Capture the cell that displays the provided text and extract its [X, Y] central coordinate. 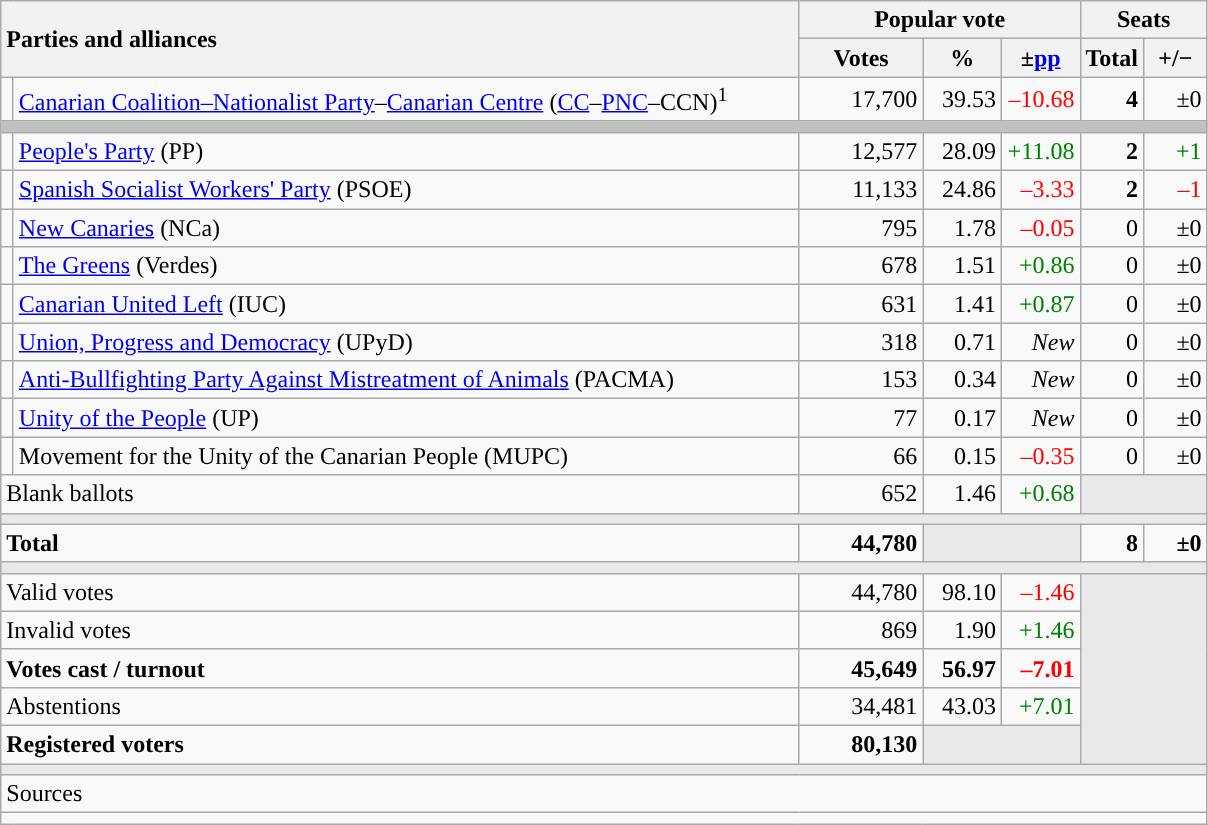
652 [861, 494]
1.41 [962, 304]
+0.68 [1040, 494]
0.17 [962, 418]
±pp [1040, 58]
+/− [1176, 58]
–7.01 [1040, 668]
56.97 [962, 668]
39.53 [962, 100]
Anti-Bullfighting Party Against Mistreatment of Animals (PACMA) [406, 380]
24.86 [962, 190]
Votes [861, 58]
1.46 [962, 494]
153 [861, 380]
New Canaries (NCa) [406, 228]
Seats [1144, 20]
66 [861, 456]
People's Party (PP) [406, 151]
795 [861, 228]
Parties and alliances [400, 39]
318 [861, 342]
–3.33 [1040, 190]
1.78 [962, 228]
77 [861, 418]
80,130 [861, 745]
+0.87 [1040, 304]
+1.46 [1040, 630]
+11.08 [1040, 151]
Blank ballots [400, 494]
34,481 [861, 706]
+7.01 [1040, 706]
–0.35 [1040, 456]
+0.86 [1040, 266]
1.90 [962, 630]
Registered voters [400, 745]
0.15 [962, 456]
Union, Progress and Democracy (UPyD) [406, 342]
631 [861, 304]
1.51 [962, 266]
12,577 [861, 151]
Spanish Socialist Workers' Party (PSOE) [406, 190]
Valid votes [400, 592]
The Greens (Verdes) [406, 266]
–1 [1176, 190]
–10.68 [1040, 100]
43.03 [962, 706]
45,649 [861, 668]
4 [1112, 100]
Votes cast / turnout [400, 668]
Invalid votes [400, 630]
98.10 [962, 592]
0.34 [962, 380]
869 [861, 630]
0.71 [962, 342]
Abstentions [400, 706]
Movement for the Unity of the Canarian People (MUPC) [406, 456]
–0.05 [1040, 228]
% [962, 58]
28.09 [962, 151]
+1 [1176, 151]
Canarian United Left (IUC) [406, 304]
Unity of the People (UP) [406, 418]
17,700 [861, 100]
678 [861, 266]
–1.46 [1040, 592]
Canarian Coalition–Nationalist Party–Canarian Centre (CC–PNC–CCN)1 [406, 100]
Sources [604, 794]
Popular vote [940, 20]
8 [1112, 543]
11,133 [861, 190]
